From the cell containing the given text, extract its center point as [x, y] coordinate. 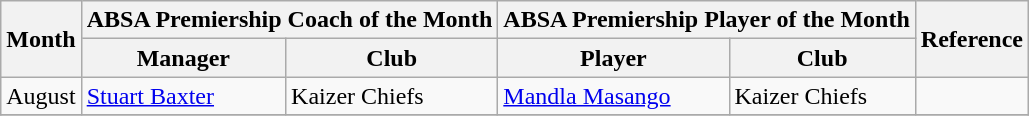
ABSA Premiership Player of the Month [706, 20]
Reference [972, 39]
Month [41, 39]
August [41, 96]
ABSA Premiership Coach of the Month [290, 20]
Stuart Baxter [183, 96]
Player [614, 58]
Manager [183, 58]
Mandla Masango [614, 96]
